For the text-containing cell, return its midpoint in [x, y] coordinate format. 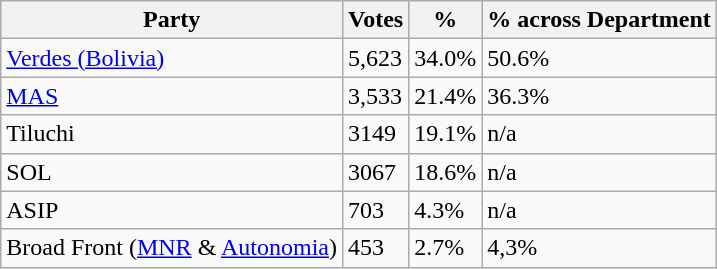
Party [172, 20]
34.0% [446, 58]
18.6% [446, 172]
SOL [172, 172]
50.6% [600, 58]
Broad Front (MNR & Autonomia) [172, 248]
Votes [375, 20]
% across Department [600, 20]
21.4% [446, 96]
Tiluchi [172, 134]
5,623 [375, 58]
453 [375, 248]
36.3% [600, 96]
% [446, 20]
19.1% [446, 134]
MAS [172, 96]
Verdes (Bolivia) [172, 58]
2.7% [446, 248]
3149 [375, 134]
703 [375, 210]
ASIP [172, 210]
3,533 [375, 96]
4,3% [600, 248]
3067 [375, 172]
4.3% [446, 210]
